Determine the [X, Y] coordinate at the center of the cell enclosing the given text.  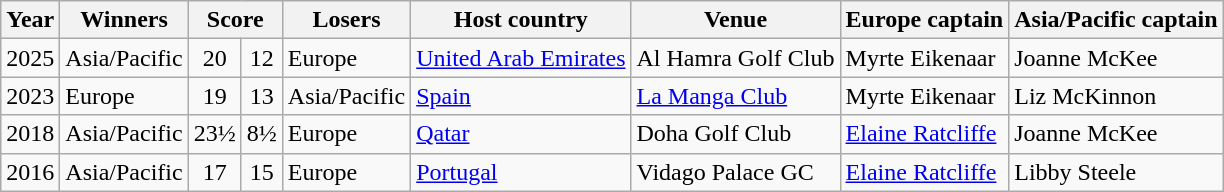
Spain [521, 96]
Doha Golf Club [736, 134]
2023 [30, 96]
Vidago Palace GC [736, 172]
2016 [30, 172]
Venue [736, 20]
17 [214, 172]
2018 [30, 134]
8½ [262, 134]
Host country [521, 20]
12 [262, 58]
Al Hamra Golf Club [736, 58]
15 [262, 172]
Libby Steele [1116, 172]
Score [235, 20]
Liz McKinnon [1116, 96]
19 [214, 96]
La Manga Club [736, 96]
Europe captain [924, 20]
2025 [30, 58]
Winners [124, 20]
United Arab Emirates [521, 58]
Losers [346, 20]
20 [214, 58]
Portugal [521, 172]
Asia/Pacific captain [1116, 20]
13 [262, 96]
Year [30, 20]
Qatar [521, 134]
23½ [214, 134]
